Capture the cell that displays the provided text and extract its [X, Y] central coordinate. 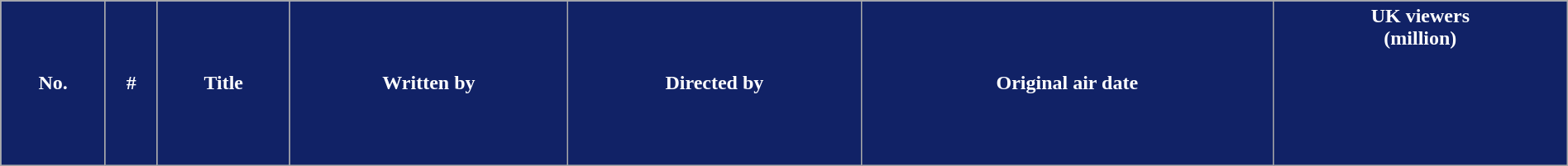
# [131, 83]
Written by [428, 83]
Directed by [715, 83]
Original air date [1067, 83]
No. [53, 83]
UK viewers(million) [1420, 83]
Title [223, 83]
